Scan for the cell matching the given text and deliver its (x, y) coordinate at center. 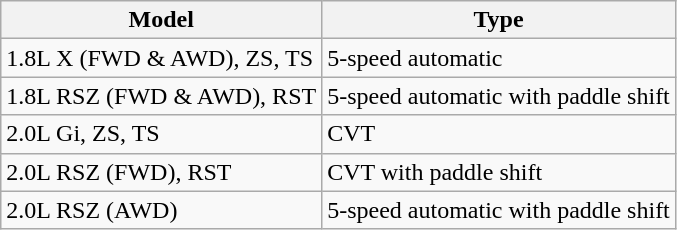
2.0L RSZ (AWD) (162, 210)
Type (499, 20)
5-speed automatic (499, 58)
Model (162, 20)
1.8L RSZ (FWD & AWD), RST (162, 96)
1.8L X (FWD & AWD), ZS, TS (162, 58)
CVT with paddle shift (499, 172)
2.0L RSZ (FWD), RST (162, 172)
CVT (499, 134)
2.0L Gi, ZS, TS (162, 134)
